From the cell containing the given text, extract its center point as [X, Y] coordinate. 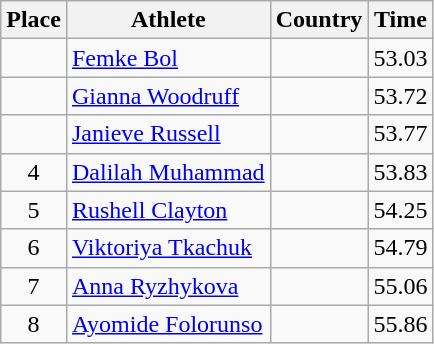
Ayomide Folorunso [168, 324]
53.03 [400, 58]
5 [34, 210]
54.79 [400, 248]
Viktoriya Tkachuk [168, 248]
Rushell Clayton [168, 210]
Janieve Russell [168, 134]
6 [34, 248]
55.06 [400, 286]
Place [34, 20]
53.77 [400, 134]
Femke Bol [168, 58]
Dalilah Muhammad [168, 172]
Anna Ryzhykova [168, 286]
4 [34, 172]
Country [319, 20]
Time [400, 20]
Athlete [168, 20]
53.72 [400, 96]
8 [34, 324]
Gianna Woodruff [168, 96]
53.83 [400, 172]
7 [34, 286]
55.86 [400, 324]
54.25 [400, 210]
